Pinpoint the cell where the given text exists, returning its [X, Y] midpoint coordinate. 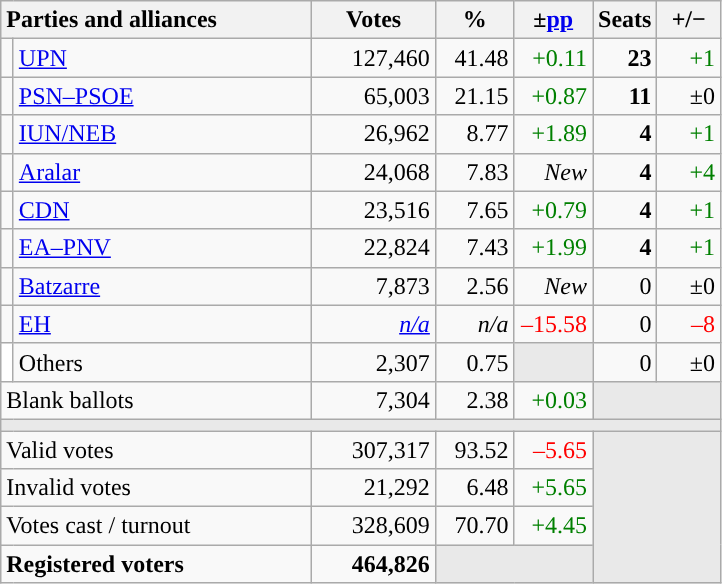
+4.45 [554, 526]
Votes [374, 20]
0.75 [474, 362]
41.48 [474, 58]
Blank ballots [156, 400]
–15.58 [554, 324]
93.52 [474, 449]
127,460 [374, 58]
7,873 [374, 286]
+1.99 [554, 248]
6.48 [474, 488]
23 [624, 58]
464,826 [374, 564]
65,003 [374, 96]
–8 [689, 324]
Valid votes [156, 449]
Batzarre [162, 286]
11 [624, 96]
UPN [162, 58]
+5.65 [554, 488]
2.56 [474, 286]
328,609 [374, 526]
7,304 [374, 400]
PSN–PSOE [162, 96]
7.65 [474, 210]
2.38 [474, 400]
EH [162, 324]
Votes cast / turnout [156, 526]
–5.65 [554, 449]
±pp [554, 20]
CDN [162, 210]
8.77 [474, 134]
21.15 [474, 96]
+0.11 [554, 58]
7.43 [474, 248]
+1.89 [554, 134]
IUN/NEB [162, 134]
+/− [689, 20]
26,962 [374, 134]
21,292 [374, 488]
22,824 [374, 248]
Registered voters [156, 564]
2,307 [374, 362]
% [474, 20]
Seats [624, 20]
EA–PNV [162, 248]
Others [162, 362]
70.70 [474, 526]
+0.03 [554, 400]
+4 [689, 172]
+0.79 [554, 210]
307,317 [374, 449]
Parties and alliances [156, 20]
23,516 [374, 210]
+0.87 [554, 96]
Aralar [162, 172]
24,068 [374, 172]
7.83 [474, 172]
Invalid votes [156, 488]
